Identify which cell holds the provided text, then report its (X, Y) central coordinate. 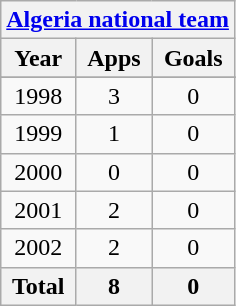
Total (38, 286)
2000 (38, 172)
Algeria national team (118, 20)
Apps (114, 58)
8 (114, 286)
3 (114, 96)
2002 (38, 248)
2001 (38, 210)
Goals (193, 58)
1998 (38, 96)
1999 (38, 134)
1 (114, 134)
Year (38, 58)
